Detect which cell encompasses the target text, then output its (x, y) center coordinate. 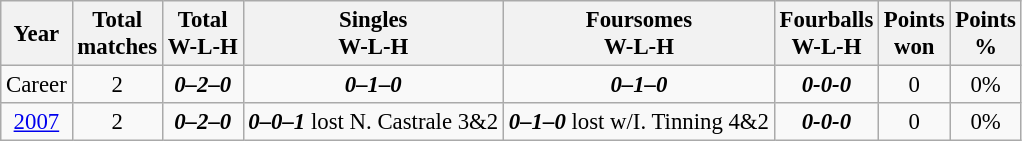
Totalmatches (117, 34)
Pointswon (914, 34)
Career (36, 85)
Points% (986, 34)
FourballsW-L-H (826, 34)
0–1–0 lost w/I. Tinning 4&2 (640, 122)
FoursomesW-L-H (640, 34)
Year (36, 34)
TotalW-L-H (202, 34)
SinglesW-L-H (374, 34)
2007 (36, 122)
0–0–1 lost N. Castrale 3&2 (374, 122)
